For the text-containing cell, return its midpoint in [X, Y] coordinate format. 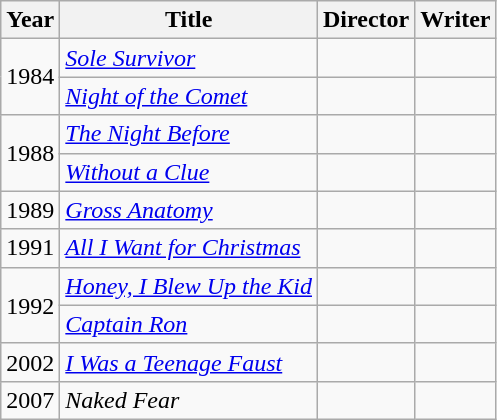
Title [189, 20]
1984 [30, 77]
1991 [30, 248]
Gross Anatomy [189, 210]
2002 [30, 362]
Night of the Comet [189, 96]
1989 [30, 210]
Writer [456, 20]
Captain Ron [189, 324]
Naked Fear [189, 400]
Without a Clue [189, 172]
1988 [30, 153]
Year [30, 20]
All I Want for Christmas [189, 248]
Honey, I Blew Up the Kid [189, 286]
2007 [30, 400]
Sole Survivor [189, 58]
I Was a Teenage Faust [189, 362]
The Night Before [189, 134]
Director [366, 20]
1992 [30, 305]
